Output the [x, y] coordinate of the center of the cell containing the given text.  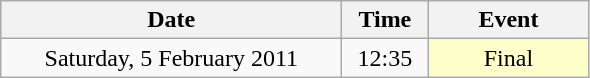
Saturday, 5 February 2011 [172, 58]
Event [508, 20]
Date [172, 20]
12:35 [385, 58]
Time [385, 20]
Final [508, 58]
